Identify which cell holds the provided text, then report its (X, Y) central coordinate. 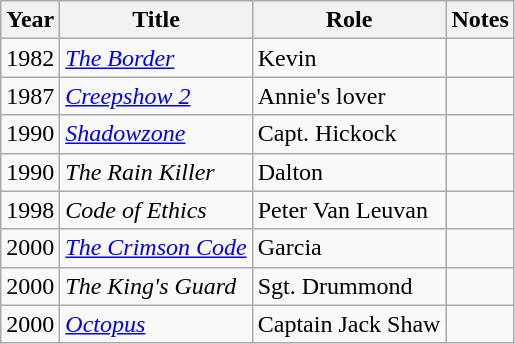
Captain Jack Shaw (349, 324)
Title (156, 20)
Sgt. Drummond (349, 286)
1998 (30, 210)
Creepshow 2 (156, 96)
The Crimson Code (156, 248)
Peter Van Leuvan (349, 210)
Annie's lover (349, 96)
Garcia (349, 248)
Shadowzone (156, 134)
Role (349, 20)
Year (30, 20)
Capt. Hickock (349, 134)
Kevin (349, 58)
The King's Guard (156, 286)
Code of Ethics (156, 210)
The Border (156, 58)
The Rain Killer (156, 172)
1982 (30, 58)
Notes (480, 20)
Octopus (156, 324)
Dalton (349, 172)
1987 (30, 96)
